Return the (x, y) coordinate for the center point of the cell that contains the specified text.  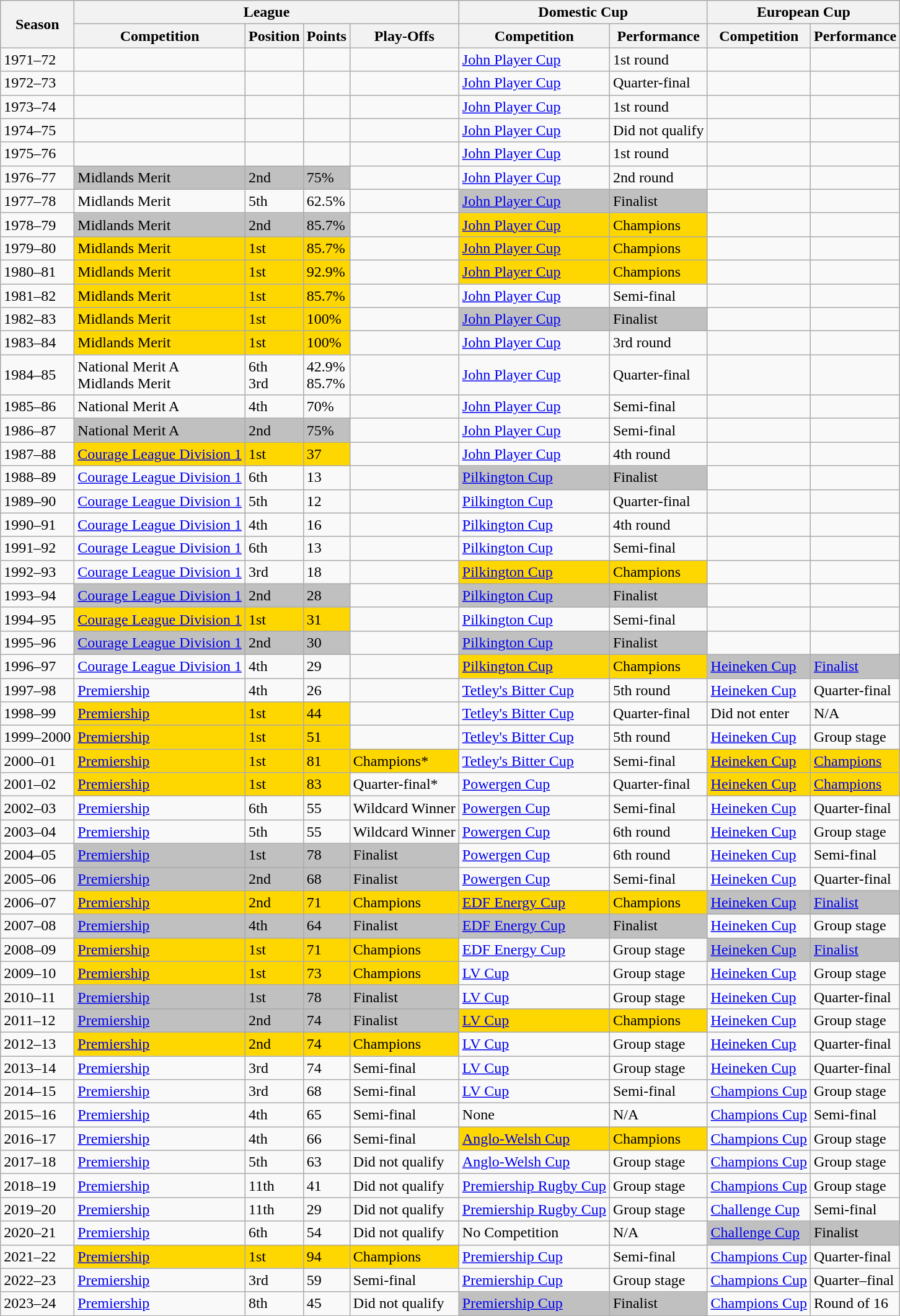
62.5% (326, 201)
94 (326, 1256)
1987–88 (37, 454)
1977–78 (37, 201)
2007–08 (37, 926)
2019–20 (37, 1209)
1986–87 (37, 430)
Domestic Cup (583, 12)
2008–09 (37, 949)
Position (274, 36)
2012–13 (37, 1044)
2022–23 (37, 1280)
41 (326, 1186)
League (267, 12)
1975–76 (37, 154)
64 (326, 926)
1996–97 (37, 666)
28 (326, 595)
Points (326, 36)
2014–15 (37, 1091)
1981–82 (37, 296)
Did not enter (759, 714)
2020–21 (37, 1233)
2010–11 (37, 997)
No Competition (534, 1233)
30 (326, 642)
26 (326, 690)
1984–85 (37, 375)
83 (326, 785)
Quarter–final (855, 1280)
2000–01 (37, 761)
8th (274, 1304)
42.9% 85.7% (326, 375)
2004–05 (37, 855)
1997–98 (37, 690)
1973–74 (37, 107)
1972–73 (37, 83)
1979–80 (37, 248)
2nd round (658, 177)
81 (326, 761)
2021–22 (37, 1256)
51 (326, 737)
2018–19 (37, 1186)
1999–2000 (37, 737)
Play-Offs (404, 36)
1982–83 (37, 319)
65 (326, 1115)
44 (326, 714)
1991–92 (37, 548)
1995–96 (37, 642)
2023–24 (37, 1304)
1985–86 (37, 407)
1992–93 (37, 572)
European Cup (803, 12)
1994–95 (37, 619)
18 (326, 572)
2005–06 (37, 879)
2003–04 (37, 832)
54 (326, 1233)
1990–91 (37, 525)
Quarter-final* (404, 785)
37 (326, 454)
1978–79 (37, 225)
1971–72 (37, 60)
31 (326, 619)
National Merit A Midlands Merit (160, 375)
2017–18 (37, 1162)
16 (326, 525)
6th 3rd (274, 375)
1983–84 (37, 343)
66 (326, 1139)
63 (326, 1162)
1980–81 (37, 272)
Round of 16 (855, 1304)
70% (326, 407)
Season (37, 24)
2002–03 (37, 808)
2013–14 (37, 1067)
2001–02 (37, 785)
1974–75 (37, 130)
1993–94 (37, 595)
2011–12 (37, 1020)
None (534, 1115)
3rd round (658, 343)
1998–99 (37, 714)
12 (326, 501)
1976–77 (37, 177)
2016–17 (37, 1139)
1988–89 (37, 478)
2015–16 (37, 1115)
45 (326, 1304)
92.9% (326, 272)
2006–07 (37, 902)
59 (326, 1280)
1989–90 (37, 501)
73 (326, 973)
Champions* (404, 761)
2009–10 (37, 973)
